For the text-containing cell, return its midpoint in (X, Y) coordinate format. 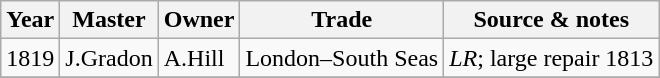
Owner (199, 20)
A.Hill (199, 58)
Year (30, 20)
Trade (342, 20)
1819 (30, 58)
London–South Seas (342, 58)
Master (109, 20)
J.Gradon (109, 58)
LR; large repair 1813 (552, 58)
Source & notes (552, 20)
